Capture the cell that displays the provided text and extract its [x, y] central coordinate. 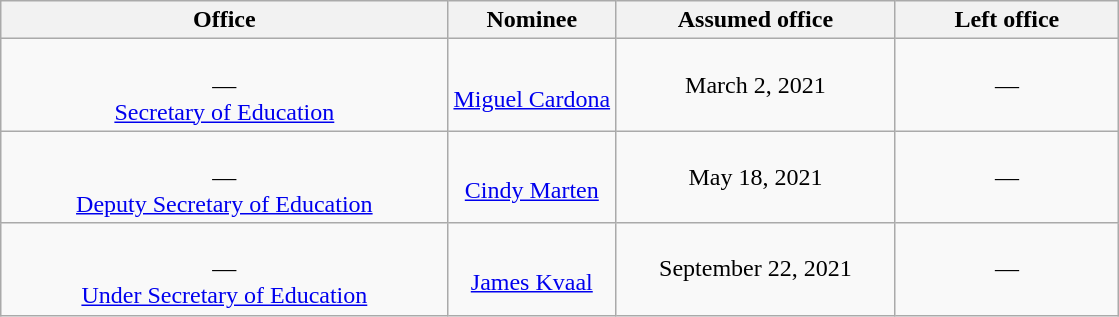
March 2, 2021 [756, 85]
Cindy Marten [532, 177]
September 22, 2021 [756, 269]
Left office [1007, 20]
Assumed office [756, 20]
May 18, 2021 [756, 177]
—Secretary of Education [224, 85]
—Deputy Secretary of Education [224, 177]
Miguel Cardona [532, 85]
Nominee [532, 20]
—Under Secretary of Education [224, 269]
James Kvaal [532, 269]
Office [224, 20]
